Pinpoint the cell where the given text exists, returning its (x, y) midpoint coordinate. 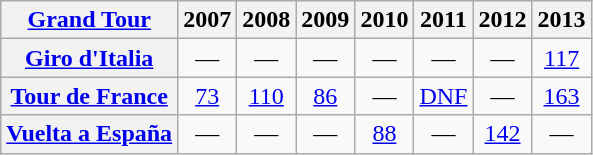
2007 (208, 20)
2011 (444, 20)
142 (502, 134)
DNF (444, 96)
2012 (502, 20)
163 (562, 96)
73 (208, 96)
Giro d'Italia (90, 58)
2009 (326, 20)
86 (326, 96)
Vuelta a España (90, 134)
88 (384, 134)
2010 (384, 20)
117 (562, 58)
2008 (266, 20)
110 (266, 96)
Grand Tour (90, 20)
2013 (562, 20)
Tour de France (90, 96)
